Provide the [x, y] coordinate of the cell's center where the given text is located.  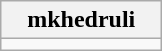
mkhedruli [82, 20]
